From the cell containing the given text, extract its center point as [x, y] coordinate. 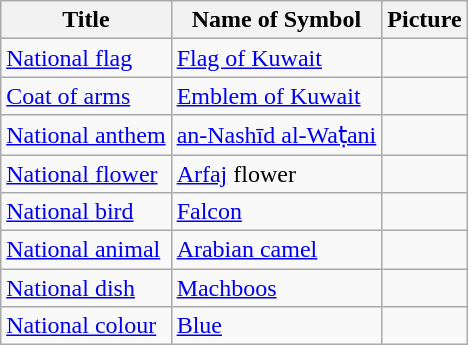
National flower [86, 173]
Name of Symbol [276, 20]
Flag of Kuwait [276, 58]
National flag [86, 58]
Machboos [276, 288]
National animal [86, 250]
Coat of arms [86, 96]
an-Nashīd al-Waṭani [276, 135]
Arabian camel [276, 250]
Picture [424, 20]
National anthem [86, 135]
Arfaj flower [276, 173]
National bird [86, 212]
National dish [86, 288]
Falcon [276, 212]
Emblem of Kuwait [276, 96]
Title [86, 20]
Blue [276, 326]
National colour [86, 326]
